Return the [x, y] coordinate for the center point of the cell that contains the specified text.  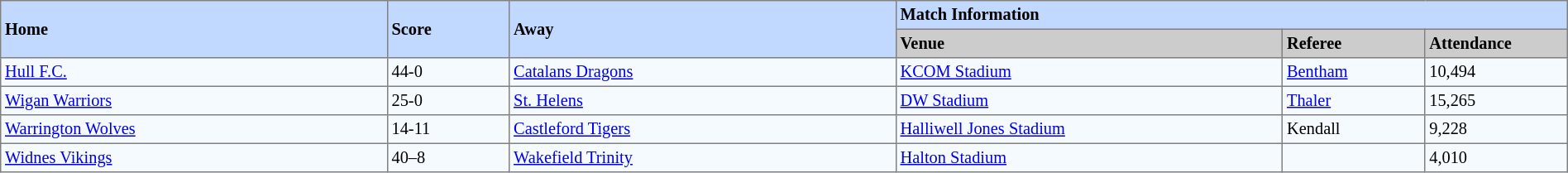
KCOM Stadium [1088, 72]
Kendall [1354, 129]
Home [194, 30]
4,010 [1496, 157]
St. Helens [703, 100]
15,265 [1496, 100]
Attendance [1496, 43]
Halliwell Jones Stadium [1088, 129]
Match Information [1231, 15]
Catalans Dragons [703, 72]
9,228 [1496, 129]
Wakefield Trinity [703, 157]
44-0 [448, 72]
Venue [1088, 43]
Score [448, 30]
Away [703, 30]
Hull F.C. [194, 72]
Warrington Wolves [194, 129]
Bentham [1354, 72]
Referee [1354, 43]
40–8 [448, 157]
Widnes Vikings [194, 157]
10,494 [1496, 72]
Castleford Tigers [703, 129]
DW Stadium [1088, 100]
Halton Stadium [1088, 157]
Thaler [1354, 100]
14-11 [448, 129]
25-0 [448, 100]
Wigan Warriors [194, 100]
